Determine the (x, y) coordinate at the center of the cell enclosing the given text.  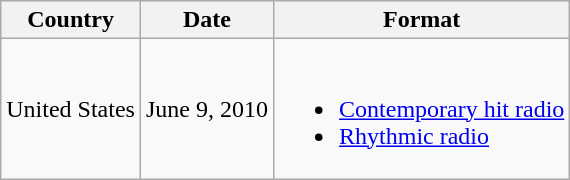
Country (71, 20)
Contemporary hit radioRhythmic radio (422, 109)
Format (422, 20)
Date (206, 20)
June 9, 2010 (206, 109)
United States (71, 109)
